For the text-containing cell, return its midpoint in (x, y) coordinate format. 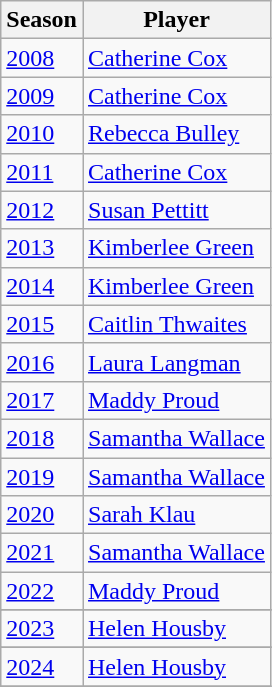
2018 (42, 438)
2013 (42, 248)
2022 (42, 591)
2016 (42, 362)
2019 (42, 477)
2009 (42, 96)
2008 (42, 58)
Player (176, 20)
2015 (42, 324)
2020 (42, 515)
Sarah Klau (176, 515)
2024 (42, 667)
2011 (42, 172)
2012 (42, 210)
Season (42, 20)
2014 (42, 286)
2010 (42, 134)
Laura Langman (176, 362)
2023 (42, 629)
Caitlin Thwaites (176, 324)
2021 (42, 553)
2017 (42, 400)
Rebecca Bulley (176, 134)
Susan Pettitt (176, 210)
